Determine the [X, Y] coordinate at the center of the cell enclosing the given text.  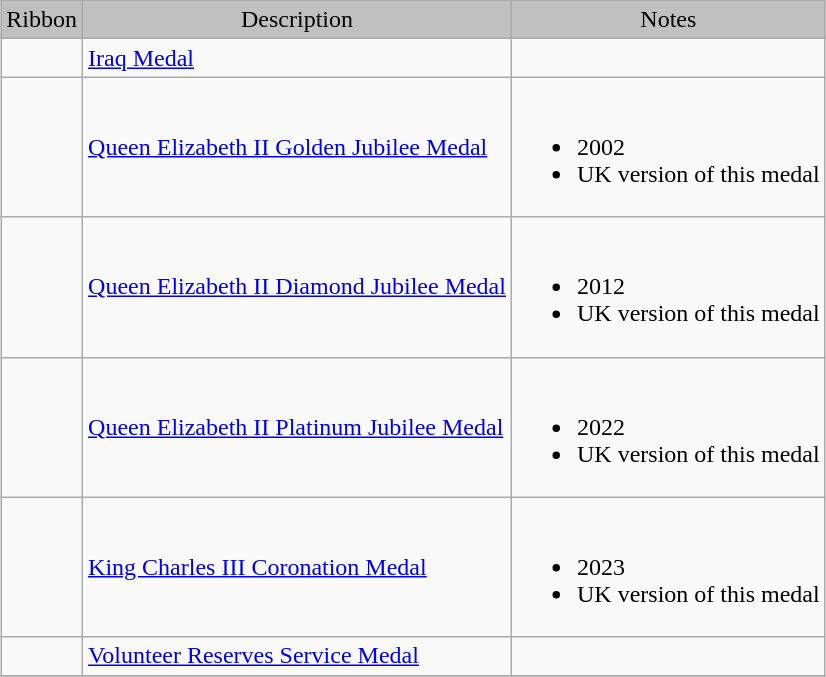
2023UK version of this medal [668, 567]
Notes [668, 20]
2012UK version of this medal [668, 287]
Ribbon [42, 20]
King Charles III Coronation Medal [298, 567]
Queen Elizabeth II Platinum Jubilee Medal [298, 427]
Volunteer Reserves Service Medal [298, 656]
Queen Elizabeth II Diamond Jubilee Medal [298, 287]
Queen Elizabeth II Golden Jubilee Medal [298, 147]
Description [298, 20]
Iraq Medal [298, 58]
2002UK version of this medal [668, 147]
2022UK version of this medal [668, 427]
